Locate the cell with the specified text and output its (x, y) center coordinate. 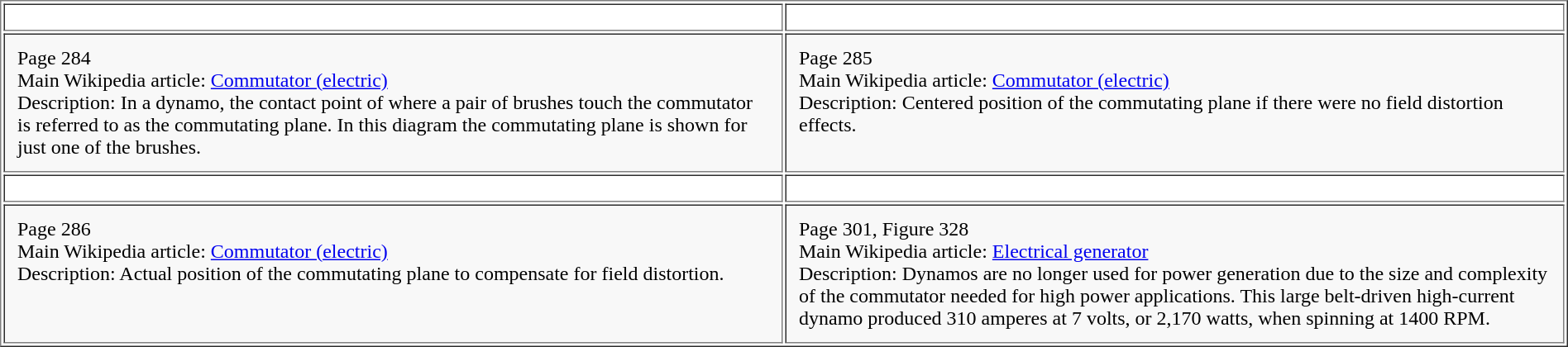
Page 286Main Wikipedia article: Commutator (electric)Description: Actual position of the commutating plane to compensate for field distortion. (393, 274)
